Provide the (x, y) coordinate of the cell's center where the given text is located.  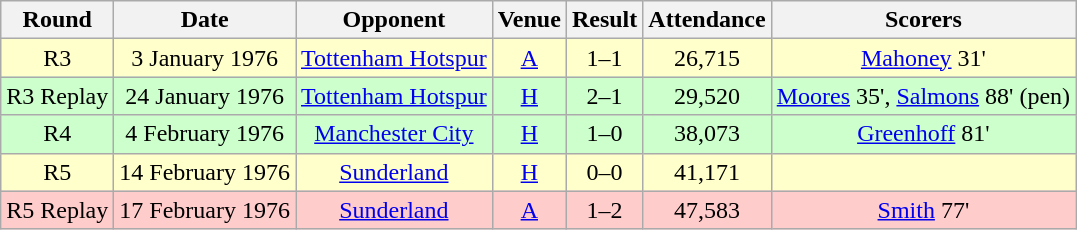
Venue (529, 20)
0–0 (604, 172)
1–1 (604, 58)
Opponent (394, 20)
R3 Replay (58, 96)
Date (205, 20)
26,715 (707, 58)
17 February 1976 (205, 210)
47,583 (707, 210)
29,520 (707, 96)
2–1 (604, 96)
14 February 1976 (205, 172)
R3 (58, 58)
4 February 1976 (205, 134)
Round (58, 20)
1–2 (604, 210)
24 January 1976 (205, 96)
1–0 (604, 134)
Manchester City (394, 134)
Greenhoff 81' (923, 134)
Attendance (707, 20)
41,171 (707, 172)
Result (604, 20)
Moores 35', Salmons 88' (pen) (923, 96)
R5 (58, 172)
Smith 77' (923, 210)
Mahoney 31' (923, 58)
R4 (58, 134)
3 January 1976 (205, 58)
R5 Replay (58, 210)
Scorers (923, 20)
38,073 (707, 134)
